Extract the (X, Y) coordinate from the center of the cell holding the provided text.  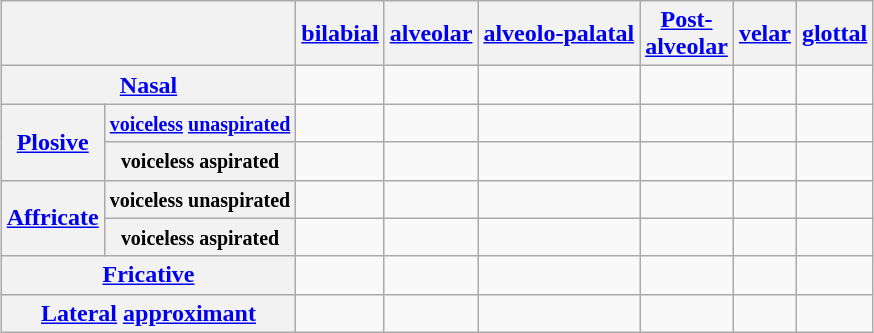
velar (764, 34)
Affricate (52, 218)
alveolar (431, 34)
alveolo-palatal (559, 34)
Post-alveolar (687, 34)
Lateral approximant (148, 313)
bilabial (340, 34)
glottal (834, 34)
Fricative (148, 275)
Nasal (148, 85)
Plosive (52, 142)
